Return the (x, y) coordinate for the center point of the cell that contains the specified text.  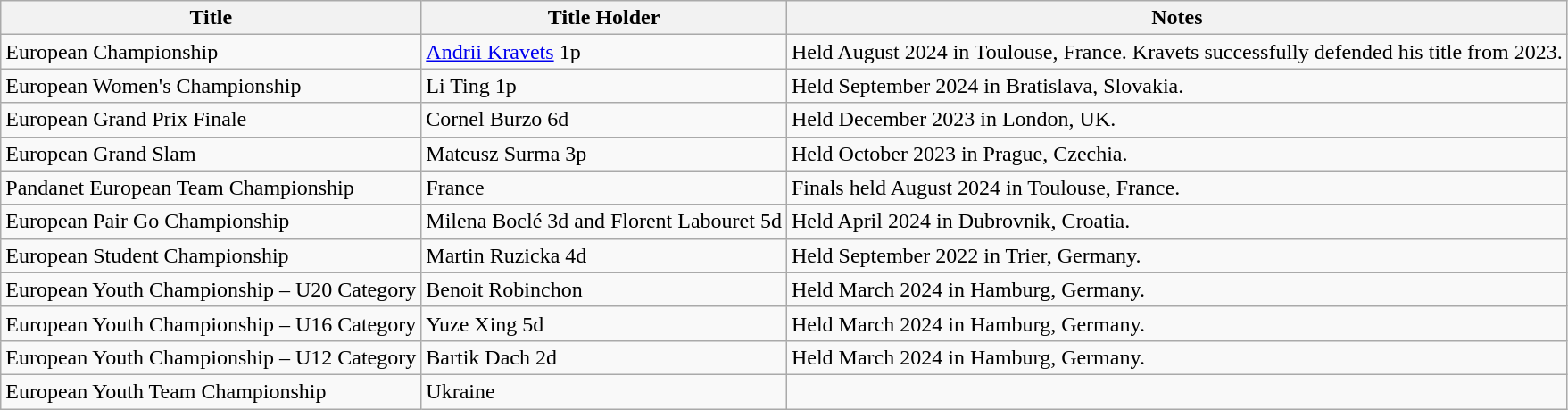
Notes (1176, 18)
Held September 2022 in Trier, Germany. (1176, 255)
European Youth Championship – U20 Category (211, 289)
European Student Championship (211, 255)
France (604, 188)
Held September 2024 in Bratislava, Slovakia. (1176, 86)
European Women's Championship (211, 86)
Ukraine (604, 391)
Held October 2023 in Prague, Czechia. (1176, 154)
Yuze Xing 5d (604, 323)
European Youth Championship – U16 Category (211, 323)
Cornel Burzo 6d (604, 120)
Li Ting 1p (604, 86)
Bartik Dach 2d (604, 357)
Title Holder (604, 18)
European Pair Go Championship (211, 222)
Martin Ruzicka 4d (604, 255)
Title (211, 18)
Held December 2023 in London, UK. (1176, 120)
European Grand Prix Finale (211, 120)
European Championship (211, 52)
Finals held August 2024 in Toulouse, France. (1176, 188)
Milena Boclé 3d and Florent Labouret 5d (604, 222)
European Grand Slam (211, 154)
European Youth Team Championship (211, 391)
European Youth Championship – U12 Category (211, 357)
Andrii Kravets 1p (604, 52)
Held August 2024 in Toulouse, France. Kravets successfully defended his title from 2023. (1176, 52)
Benoit Robinchon (604, 289)
Pandanet European Team Championship (211, 188)
Mateusz Surma 3p (604, 154)
Held April 2024 in Dubrovnik, Croatia. (1176, 222)
